From the cell containing the given text, extract its center point as (x, y) coordinate. 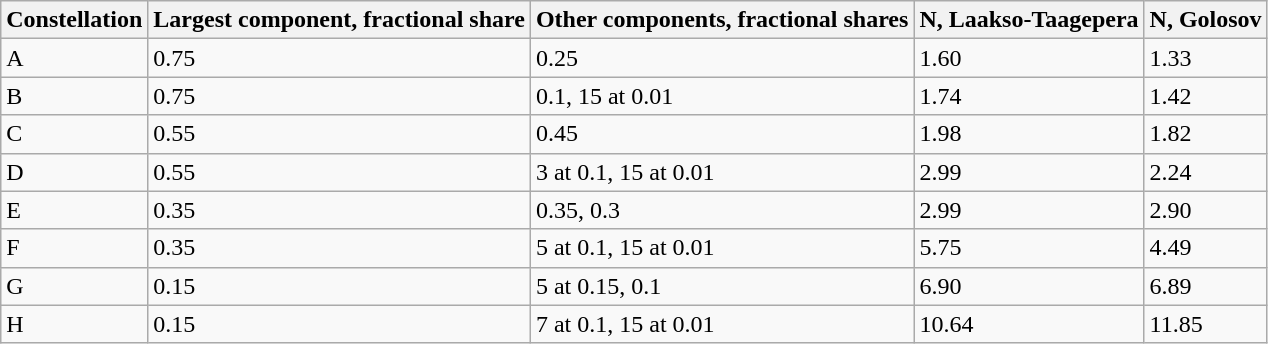
5.75 (1029, 248)
0.35, 0.3 (722, 210)
0.25 (722, 58)
A (74, 58)
1.74 (1029, 96)
1.82 (1206, 134)
0.1, 15 at 0.01 (722, 96)
B (74, 96)
5 at 0.15, 0.1 (722, 286)
Largest component, fractional share (340, 20)
D (74, 172)
F (74, 248)
2.24 (1206, 172)
7 at 0.1, 15 at 0.01 (722, 324)
N, Golosov (1206, 20)
E (74, 210)
1.60 (1029, 58)
1.98 (1029, 134)
1.33 (1206, 58)
1.42 (1206, 96)
5 at 0.1, 15 at 0.01 (722, 248)
4.49 (1206, 248)
6.90 (1029, 286)
0.45 (722, 134)
3 at 0.1, 15 at 0.01 (722, 172)
2.90 (1206, 210)
11.85 (1206, 324)
10.64 (1029, 324)
6.89 (1206, 286)
G (74, 286)
Constellation (74, 20)
H (74, 324)
Other components, fractional shares (722, 20)
C (74, 134)
N, Laakso-Taagepera (1029, 20)
